Return the (x, y) coordinate for the center point of the cell that contains the specified text.  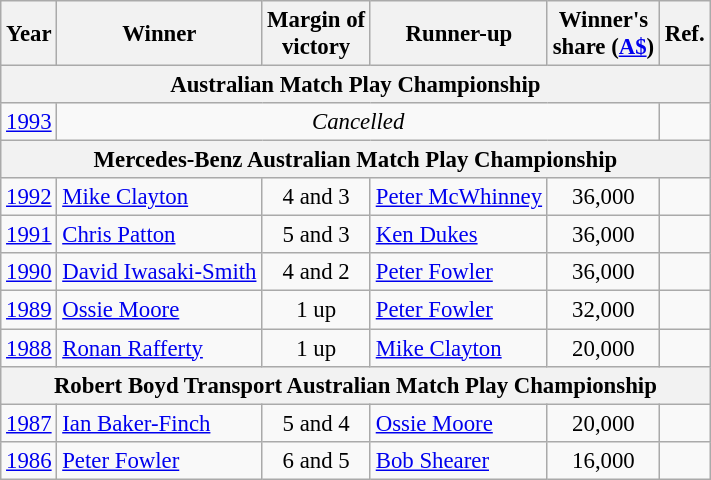
Ref. (684, 34)
1988 (29, 348)
Bob Shearer (458, 460)
Margin ofvictory (316, 34)
Robert Boyd Transport Australian Match Play Championship (356, 385)
16,000 (603, 460)
1993 (29, 122)
1992 (29, 197)
Year (29, 34)
5 and 4 (316, 423)
4 and 3 (316, 197)
Peter McWhinney (458, 197)
1989 (29, 310)
6 and 5 (316, 460)
32,000 (603, 310)
David Iwasaki-Smith (160, 273)
Mercedes-Benz Australian Match Play Championship (356, 160)
Winner (160, 34)
1991 (29, 235)
Cancelled (358, 122)
Ian Baker-Finch (160, 423)
Ken Dukes (458, 235)
Winner'sshare (A$) (603, 34)
4 and 2 (316, 273)
Australian Match Play Championship (356, 85)
Chris Patton (160, 235)
Ronan Rafferty (160, 348)
Runner-up (458, 34)
1990 (29, 273)
5 and 3 (316, 235)
1987 (29, 423)
1986 (29, 460)
